Search for the cell housing the specified text and yield its [x, y] center coordinate. 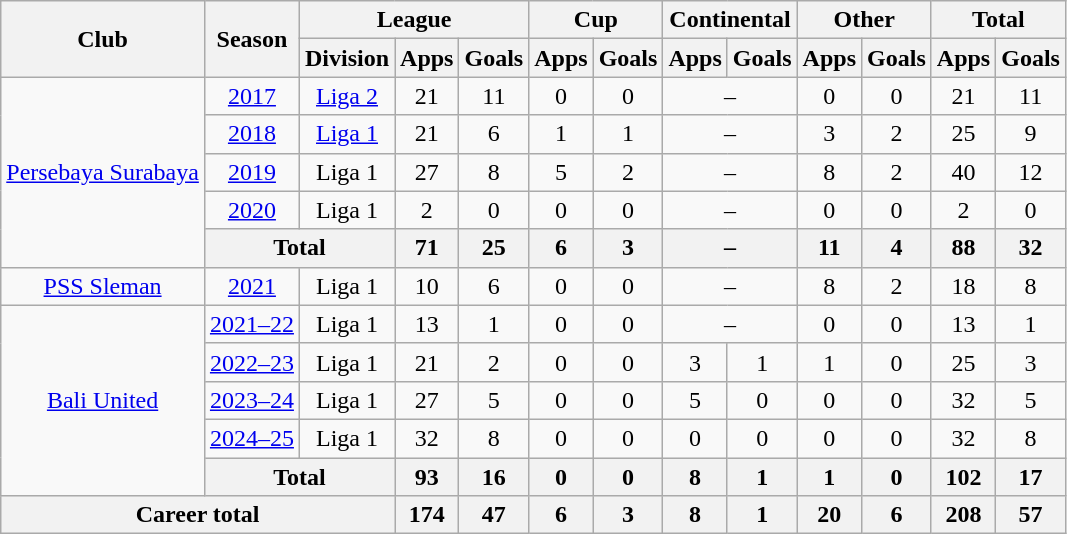
Club [103, 39]
88 [963, 248]
2020 [252, 210]
40 [963, 172]
71 [427, 248]
47 [494, 515]
174 [427, 515]
League [414, 20]
9 [1031, 134]
Cup [596, 20]
2023–24 [252, 400]
Career total [198, 515]
2024–25 [252, 438]
10 [427, 286]
102 [963, 477]
Division [346, 58]
17 [1031, 477]
2017 [252, 96]
16 [494, 477]
2019 [252, 172]
18 [963, 286]
Season [252, 39]
PSS Sleman [103, 286]
Continental [730, 20]
2018 [252, 134]
2022–23 [252, 362]
2021 [252, 286]
12 [1031, 172]
208 [963, 515]
2021–22 [252, 324]
Bali United [103, 400]
Other [864, 20]
Persebaya Surabaya [103, 172]
4 [897, 248]
93 [427, 477]
20 [829, 515]
57 [1031, 515]
Liga 2 [346, 96]
